Return [X, Y] of the center of cell containing provided text 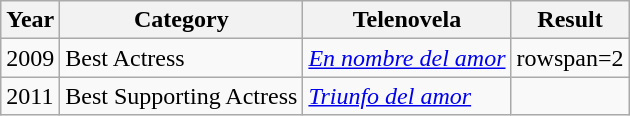
Year [30, 20]
2009 [30, 58]
Triunfo del amor [407, 96]
Result [570, 20]
Category [182, 20]
Best Supporting Actress [182, 96]
Best Actress [182, 58]
2011 [30, 96]
En nombre del amor [407, 58]
Telenovela [407, 20]
rowspan=2 [570, 58]
